From the cell containing the given text, extract its center point as [x, y] coordinate. 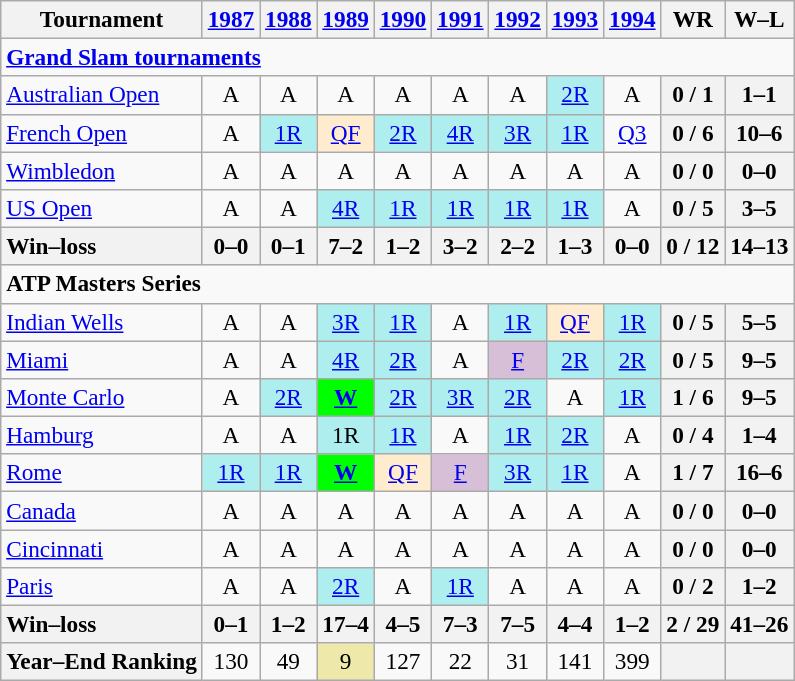
0 / 4 [693, 435]
7–2 [346, 246]
141 [574, 662]
9 [346, 662]
French Open [102, 133]
ATP Masters Series [398, 284]
1988 [288, 19]
399 [632, 662]
22 [460, 662]
Grand Slam tournaments [398, 57]
1994 [632, 19]
5–5 [760, 322]
7–3 [460, 624]
0 / 2 [693, 586]
Paris [102, 586]
0 / 1 [693, 95]
4–4 [574, 624]
1993 [574, 19]
Wimbledon [102, 170]
2 / 29 [693, 624]
WR [693, 19]
1991 [460, 19]
17–4 [346, 624]
Canada [102, 510]
3–2 [460, 246]
Rome [102, 473]
16–6 [760, 473]
130 [230, 662]
1–3 [574, 246]
1–4 [760, 435]
1–1 [760, 95]
1 / 7 [693, 473]
3–5 [760, 208]
1990 [402, 19]
4–5 [402, 624]
1992 [518, 19]
Indian Wells [102, 322]
Cincinnati [102, 548]
W–L [760, 19]
US Open [102, 208]
7–5 [518, 624]
14–13 [760, 246]
41–26 [760, 624]
Year–End Ranking [102, 662]
1987 [230, 19]
127 [402, 662]
31 [518, 662]
10–6 [760, 133]
0 / 6 [693, 133]
1989 [346, 19]
Monte Carlo [102, 397]
1 / 6 [693, 397]
Australian Open [102, 95]
Miami [102, 359]
49 [288, 662]
Hamburg [102, 435]
0 / 12 [693, 246]
2–2 [518, 246]
Q3 [632, 133]
Tournament [102, 19]
